Find where the given text appears and provide that cell's center as (X, Y) coordinate. 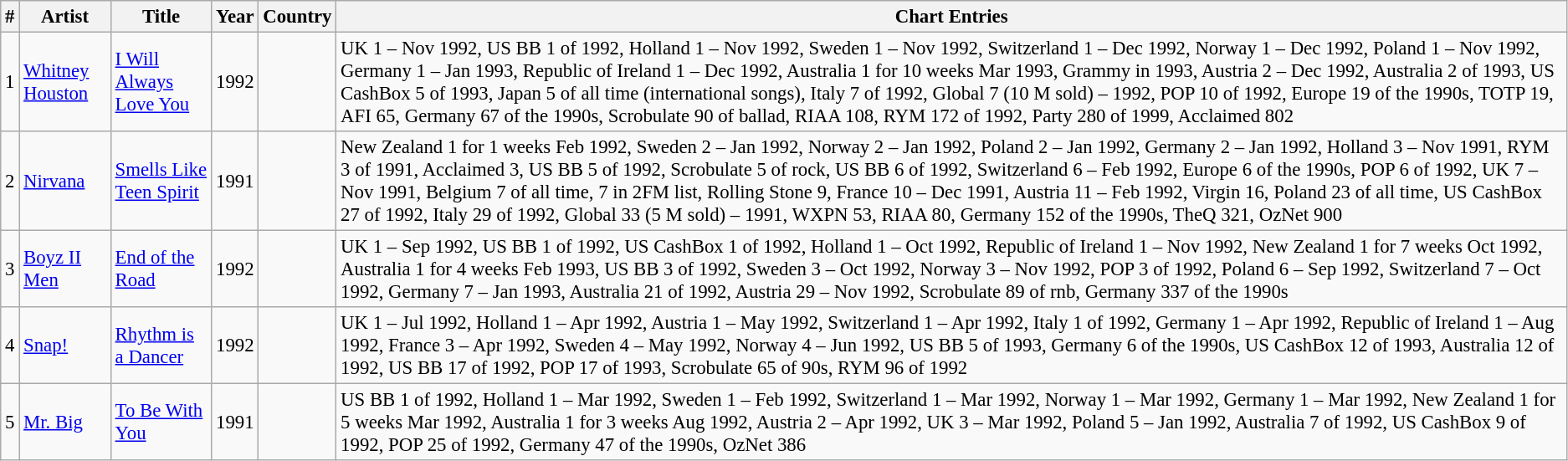
Chart Entries (952, 17)
5 (10, 423)
Boyz II Men (65, 269)
# (10, 17)
Nirvana (65, 181)
Mr. Big (65, 423)
Title (161, 17)
1 (10, 82)
2 (10, 181)
Whitney Houston (65, 82)
To Be With You (161, 423)
4 (10, 346)
3 (10, 269)
End of the Road (161, 269)
I Will Always Love You (161, 82)
Snap! (65, 346)
Rhythm is a Dancer (161, 346)
Smells Like Teen Spirit (161, 181)
Country (298, 17)
Year (235, 17)
Artist (65, 17)
